Determine the [X, Y] coordinate at the center of the cell enclosing the given text.  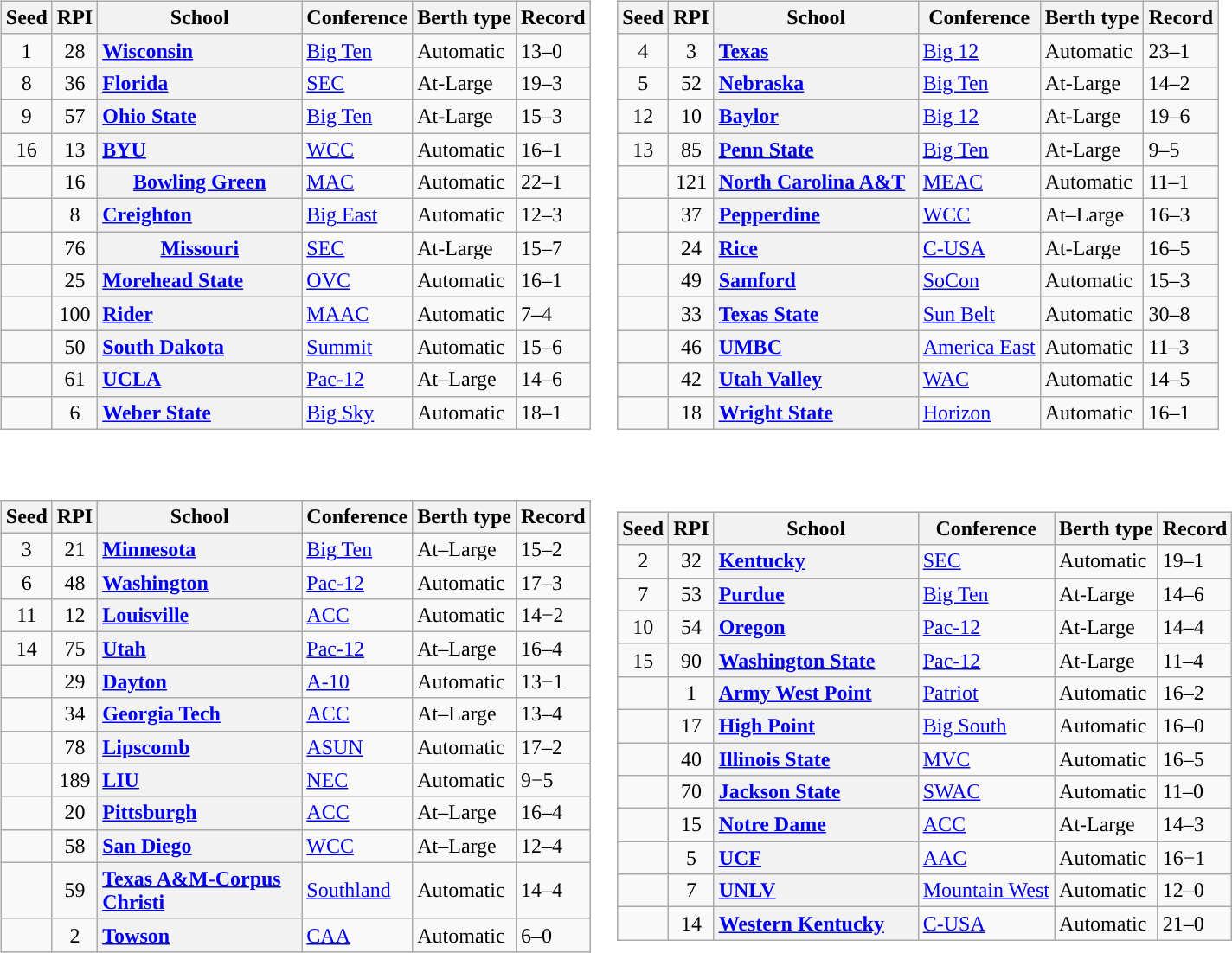
Towson [200, 935]
Creighton [200, 215]
Weber State [200, 413]
14–2 [1181, 83]
Ohio State [200, 116]
BYU [200, 150]
Wisconsin [200, 50]
17–2 [553, 747]
13–0 [553, 50]
12–3 [553, 215]
Texas [816, 50]
Nebraska [816, 83]
37 [691, 215]
Samford [816, 281]
6–0 [553, 935]
Florida [200, 83]
Purdue [816, 594]
Big South [986, 726]
Rice [816, 248]
14–3 [1195, 825]
30–8 [1181, 314]
12–4 [553, 846]
14−2 [553, 616]
Southland [357, 891]
Louisville [200, 616]
ASUN [357, 747]
San Diego [200, 846]
17–3 [553, 583]
19–1 [1195, 561]
Oregon [816, 627]
100 [74, 314]
Bowling Green [200, 182]
MVC [986, 758]
20 [74, 813]
Wright State [816, 413]
33 [691, 314]
Morehead State [200, 281]
Army West Point [816, 693]
Kentucky [816, 561]
Utah [200, 649]
Baylor [816, 116]
19–6 [1181, 116]
52 [691, 83]
Penn State [816, 150]
Utah Valley [816, 380]
21 [74, 550]
13−1 [553, 681]
48 [74, 583]
13–4 [553, 714]
Notre Dame [816, 825]
61 [74, 380]
Rider [200, 314]
22–1 [553, 182]
59 [74, 891]
53 [691, 594]
58 [74, 846]
17 [691, 726]
Jackson State [816, 792]
46 [691, 347]
29 [74, 681]
16–0 [1195, 726]
MAC [357, 182]
Pittsburgh [200, 813]
121 [691, 182]
AAC [986, 858]
UNLV [816, 891]
Dayton [200, 681]
South Dakota [200, 347]
32 [691, 561]
15–7 [553, 248]
42 [691, 380]
70 [691, 792]
Missouri [200, 248]
28 [74, 50]
7–4 [553, 314]
UMBC [816, 347]
78 [74, 747]
90 [691, 660]
WAC [979, 380]
LIU [200, 780]
50 [74, 347]
11–1 [1181, 182]
11–0 [1195, 792]
Illinois State [816, 758]
14–5 [1181, 380]
NEC [357, 780]
18 [691, 413]
18–1 [553, 413]
MEAC [979, 182]
Big Sky [357, 413]
4 [644, 50]
16−1 [1195, 858]
Texas State [816, 314]
54 [691, 627]
23–1 [1181, 50]
9−5 [553, 780]
21–0 [1195, 924]
16–2 [1195, 693]
Washington State [816, 660]
SoCon [979, 281]
11–4 [1195, 660]
Minnesota [200, 550]
85 [691, 150]
189 [74, 780]
11–3 [1181, 347]
12–0 [1195, 891]
9–5 [1181, 150]
25 [74, 281]
49 [691, 281]
34 [74, 714]
9 [26, 116]
UCF [816, 858]
Patriot [986, 693]
16–3 [1181, 215]
High Point [816, 726]
A-10 [357, 681]
15–6 [553, 347]
Sun Belt [979, 314]
Big East [357, 215]
Washington [200, 583]
40 [691, 758]
Texas A&M-Corpus Christi [200, 891]
75 [74, 649]
24 [691, 248]
57 [74, 116]
Western Kentucky [816, 924]
Summit [357, 347]
SWAC [986, 792]
OVC [357, 281]
15–2 [553, 550]
UCLA [200, 380]
Georgia Tech [200, 714]
11 [26, 616]
36 [74, 83]
Lipscomb [200, 747]
76 [74, 248]
America East [979, 347]
CAA [357, 935]
North Carolina A&T [816, 182]
Horizon [979, 413]
MAAC [357, 314]
Pepperdine [816, 215]
19–3 [553, 83]
Mountain West [986, 891]
